Identify which cell holds the provided text, then report its [X, Y] central coordinate. 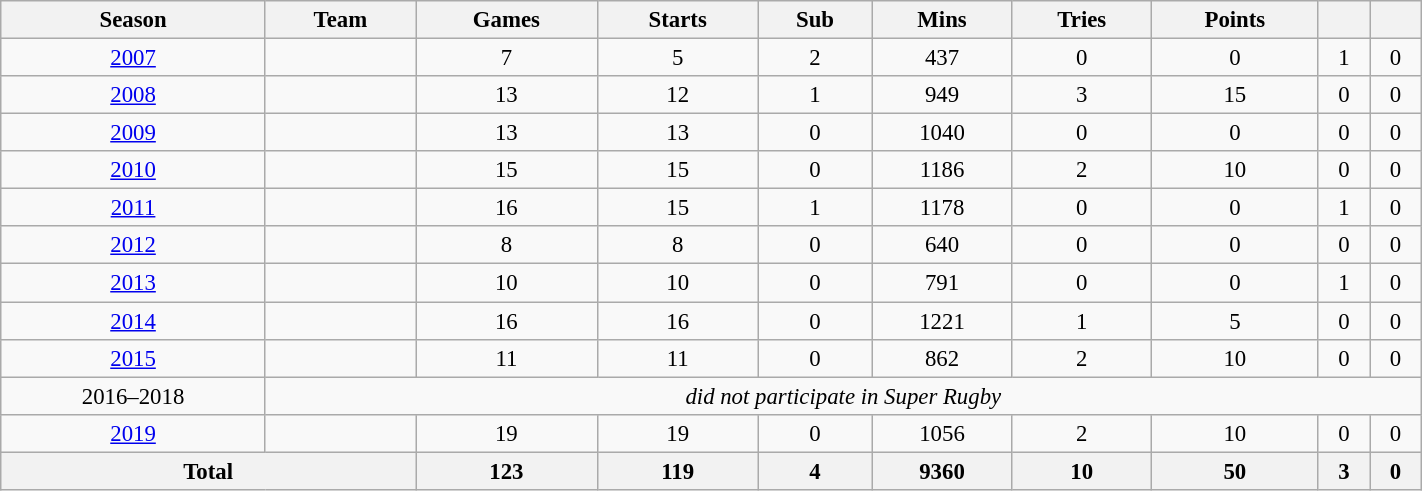
1040 [942, 133]
2009 [134, 133]
2016–2018 [134, 396]
119 [678, 471]
Team [340, 20]
Points [1234, 20]
50 [1234, 471]
949 [942, 95]
2007 [134, 58]
123 [507, 471]
2011 [134, 208]
1186 [942, 170]
did not participate in Super Rugby [843, 396]
1221 [942, 321]
2012 [134, 245]
1056 [942, 433]
Tries [1082, 20]
2013 [134, 283]
862 [942, 358]
2014 [134, 321]
Sub [815, 20]
12 [678, 95]
2010 [134, 170]
Games [507, 20]
4 [815, 471]
Starts [678, 20]
640 [942, 245]
Total [208, 471]
2008 [134, 95]
7 [507, 58]
791 [942, 283]
2015 [134, 358]
1178 [942, 208]
Mins [942, 20]
9360 [942, 471]
2019 [134, 433]
437 [942, 58]
Season [134, 20]
